Find where the given text appears and provide that cell's center as [x, y] coordinate. 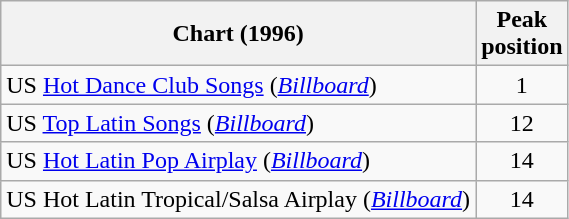
Peakposition [522, 34]
US Hot Latin Pop Airplay (Billboard) [238, 161]
Chart (1996) [238, 34]
US Hot Dance Club Songs (Billboard) [238, 85]
US Hot Latin Tropical/Salsa Airplay (Billboard) [238, 199]
US Top Latin Songs (Billboard) [238, 123]
12 [522, 123]
1 [522, 85]
